Scan for the cell matching the given text and deliver its (x, y) coordinate at center. 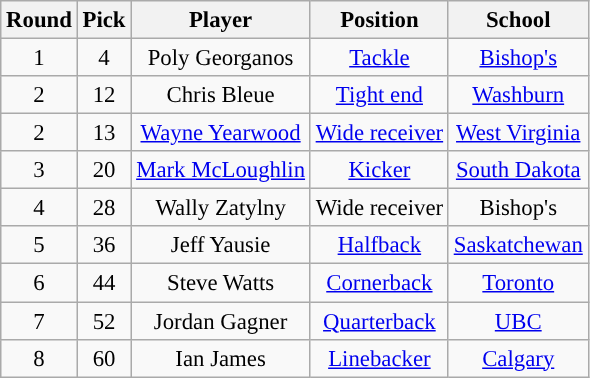
Calgary (518, 358)
Washburn (518, 95)
3 (39, 170)
Toronto (518, 283)
Cornerback (379, 283)
60 (104, 358)
5 (39, 245)
Round (39, 20)
Steve Watts (221, 283)
Kicker (379, 170)
Chris Bleue (221, 95)
Wayne Yearwood (221, 133)
8 (39, 358)
West Virginia (518, 133)
12 (104, 95)
Linebacker (379, 358)
1 (39, 58)
Halfback (379, 245)
Ian James (221, 358)
36 (104, 245)
School (518, 20)
13 (104, 133)
20 (104, 170)
Saskatchewan (518, 245)
Player (221, 20)
Wally Zatylny (221, 208)
Position (379, 20)
Mark McLoughlin (221, 170)
Tackle (379, 58)
52 (104, 321)
Pick (104, 20)
Jeff Yausie (221, 245)
28 (104, 208)
6 (39, 283)
Jordan Gagner (221, 321)
Poly Georganos (221, 58)
UBC (518, 321)
Tight end (379, 95)
44 (104, 283)
7 (39, 321)
South Dakota (518, 170)
Quarterback (379, 321)
